Provide the [x, y] coordinate of the cell's center where the given text is located.  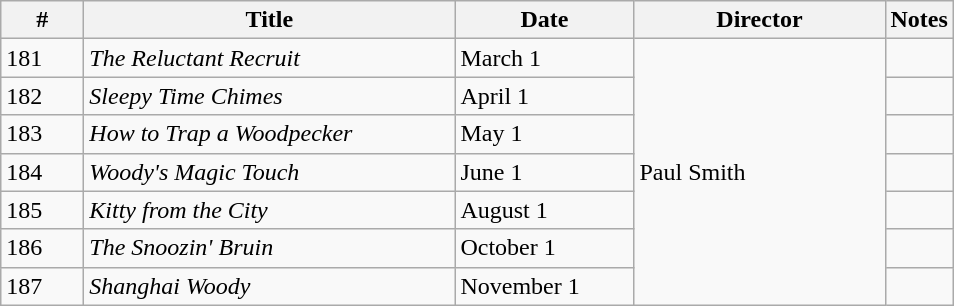
183 [42, 134]
Kitty from the City [270, 210]
April 1 [544, 96]
June 1 [544, 172]
185 [42, 210]
March 1 [544, 58]
182 [42, 96]
Director [760, 20]
Paul Smith [760, 172]
Date [544, 20]
August 1 [544, 210]
May 1 [544, 134]
Shanghai Woody [270, 286]
187 [42, 286]
The Snoozin' Bruin [270, 248]
Woody's Magic Touch [270, 172]
Title [270, 20]
# [42, 20]
October 1 [544, 248]
181 [42, 58]
Sleepy Time Chimes [270, 96]
The Reluctant Recruit [270, 58]
184 [42, 172]
November 1 [544, 286]
Notes [919, 20]
186 [42, 248]
How to Trap a Woodpecker [270, 134]
